Search for the cell housing the specified text and yield its (X, Y) center coordinate. 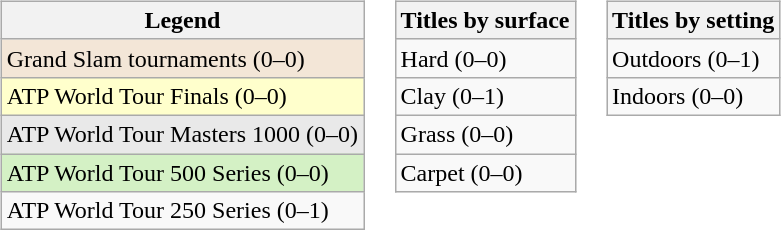
Indoors (0–0) (694, 96)
Grand Slam tournaments (0–0) (182, 58)
Titles by surface (485, 20)
Carpet (0–0) (485, 173)
ATP World Tour 500 Series (0–0) (182, 173)
Grass (0–0) (485, 134)
Legend (182, 20)
ATP World Tour Masters 1000 (0–0) (182, 134)
Clay (0–1) (485, 96)
ATP World Tour 250 Series (0–1) (182, 211)
Titles by setting (694, 20)
Outdoors (0–1) (694, 58)
Hard (0–0) (485, 58)
ATP World Tour Finals (0–0) (182, 96)
